Pinpoint the cell where the given text exists, returning its [x, y] midpoint coordinate. 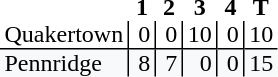
Quakertown [64, 35]
Pennridge [64, 63]
15 [261, 63]
8 [142, 63]
7 [168, 63]
